Return [X, Y] of the center of cell containing provided text 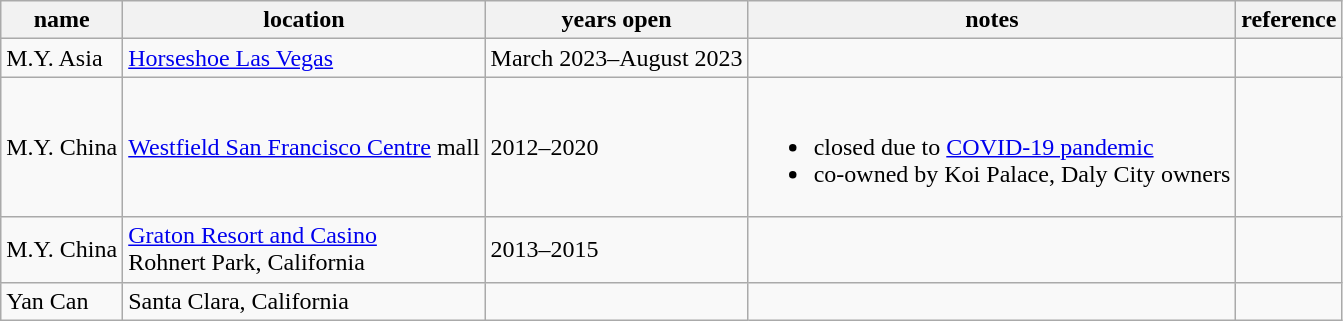
location [304, 20]
Westfield San Francisco Centre mall [304, 147]
Horseshoe Las Vegas [304, 58]
2012–2020 [616, 147]
notes [992, 20]
March 2023–August 2023 [616, 58]
name [62, 20]
reference [1289, 20]
Santa Clara, California [304, 301]
years open [616, 20]
2013–2015 [616, 250]
Yan Can [62, 301]
Graton Resort and CasinoRohnert Park, California [304, 250]
M.Y. Asia [62, 58]
closed due to COVID-19 pandemicco-owned by Koi Palace, Daly City owners [992, 147]
